Return the (X, Y) coordinate for the center point of the cell that contains the specified text.  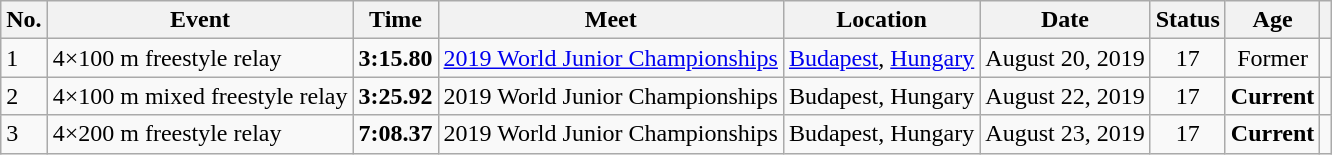
August 20, 2019 (1065, 58)
2 (24, 96)
Location (881, 20)
3:25.92 (396, 96)
Meet (610, 20)
3 (24, 134)
August 23, 2019 (1065, 134)
August 22, 2019 (1065, 96)
Date (1065, 20)
Age (1272, 20)
No. (24, 20)
1 (24, 58)
Status (1188, 20)
4×100 m mixed freestyle relay (200, 96)
7:08.37 (396, 134)
Time (396, 20)
4×200 m freestyle relay (200, 134)
Event (200, 20)
Former (1272, 58)
3:15.80 (396, 58)
4×100 m freestyle relay (200, 58)
